For the text-containing cell, return its midpoint in (X, Y) coordinate format. 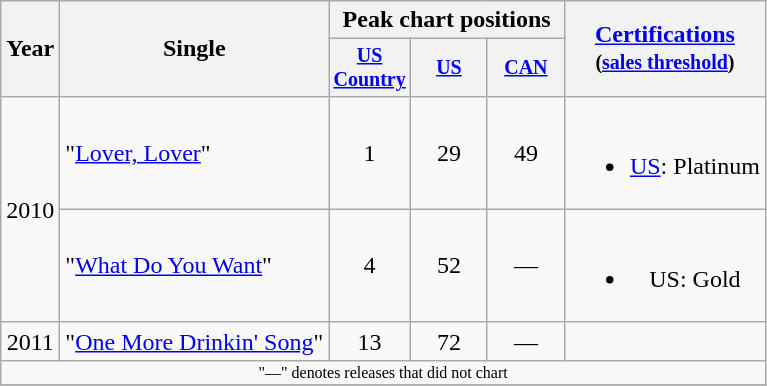
29 (448, 152)
72 (448, 341)
49 (526, 152)
US: Platinum (664, 152)
2011 (30, 341)
52 (448, 266)
2010 (30, 209)
Single (194, 49)
Year (30, 49)
CAN (526, 68)
"—" denotes releases that did not chart (384, 372)
US Country (370, 68)
"One More Drinkin' Song" (194, 341)
US (448, 68)
US: Gold (664, 266)
4 (370, 266)
Certifications(sales threshold) (664, 49)
"What Do You Want" (194, 266)
Peak chart positions (447, 20)
13 (370, 341)
"Lover, Lover" (194, 152)
1 (370, 152)
